Pinpoint the cell where the given text exists, returning its (X, Y) midpoint coordinate. 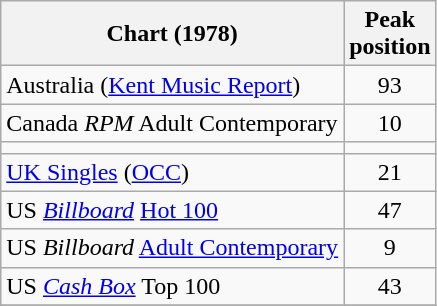
47 (390, 210)
21 (390, 172)
93 (390, 85)
US Billboard Adult Contemporary (172, 248)
43 (390, 286)
US Cash Box Top 100 (172, 286)
Australia (Kent Music Report) (172, 85)
UK Singles (OCC) (172, 172)
Peakposition (390, 34)
10 (390, 123)
US Billboard Hot 100 (172, 210)
Chart (1978) (172, 34)
9 (390, 248)
Canada RPM Adult Contemporary (172, 123)
